Detect which cell encompasses the target text, then output its [X, Y] center coordinate. 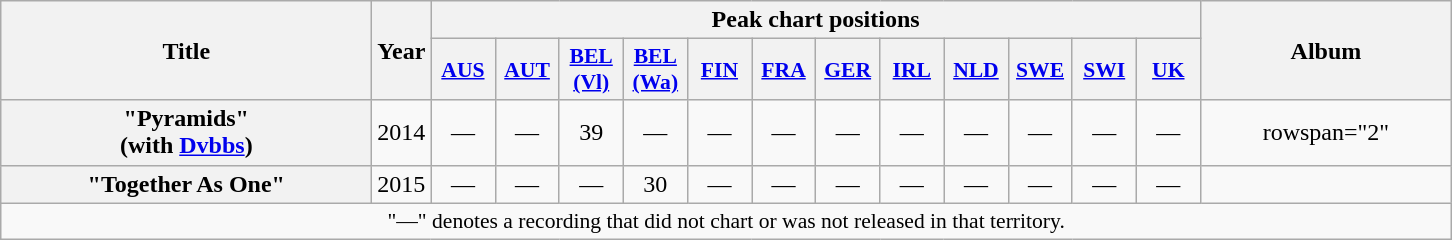
FRA [784, 70]
Album [1326, 50]
SWI [1104, 70]
39 [591, 132]
IRL [912, 70]
UK [1168, 70]
2014 [402, 132]
GER [848, 70]
"Pyramids" (with Dvbbs) [186, 132]
rowspan="2" [1326, 132]
NLD [976, 70]
"Together As One" [186, 184]
BEL (Wa) [655, 70]
Title [186, 50]
AUS [463, 70]
AUT [527, 70]
"—" denotes a recording that did not chart or was not released in that territory. [726, 221]
2015 [402, 184]
FIN [719, 70]
Year [402, 50]
Peak chart positions [816, 20]
30 [655, 184]
BEL (Vl) [591, 70]
SWE [1040, 70]
